Extract the [x, y] coordinate from the center of the cell holding the provided text.  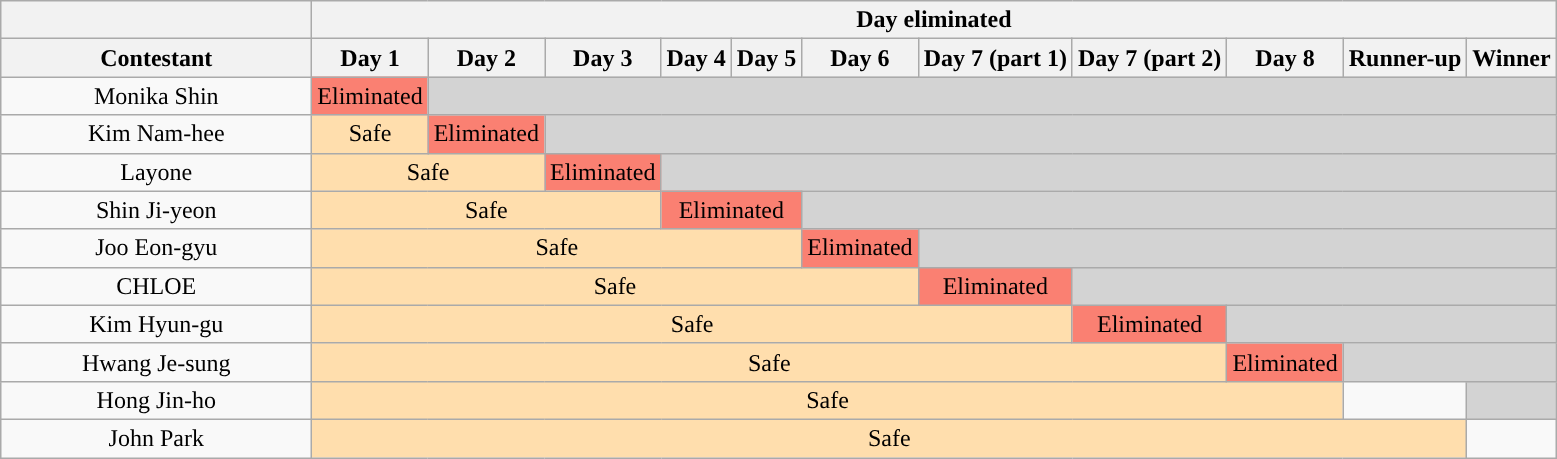
Day 2 [486, 58]
Shin Ji-yeon [156, 210]
Joo Eon-gyu [156, 248]
Day 7 (part 1) [995, 58]
Day 8 [1285, 58]
Hong Jin-ho [156, 400]
Day 1 [370, 58]
Winner [1512, 58]
Day 3 [603, 58]
Kim Hyun-gu [156, 324]
Day 4 [696, 58]
Kim Nam-hee [156, 134]
Day 7 (part 2) [1149, 58]
John Park [156, 438]
Day eliminated [934, 20]
CHLOE [156, 286]
Day 5 [766, 58]
Day 6 [860, 58]
Runner-up [1405, 58]
Monika Shin [156, 96]
Hwang Je-sung [156, 362]
Layone [156, 172]
Contestant [156, 58]
